Return the [x, y] coordinate for the center point of the cell that contains the specified text.  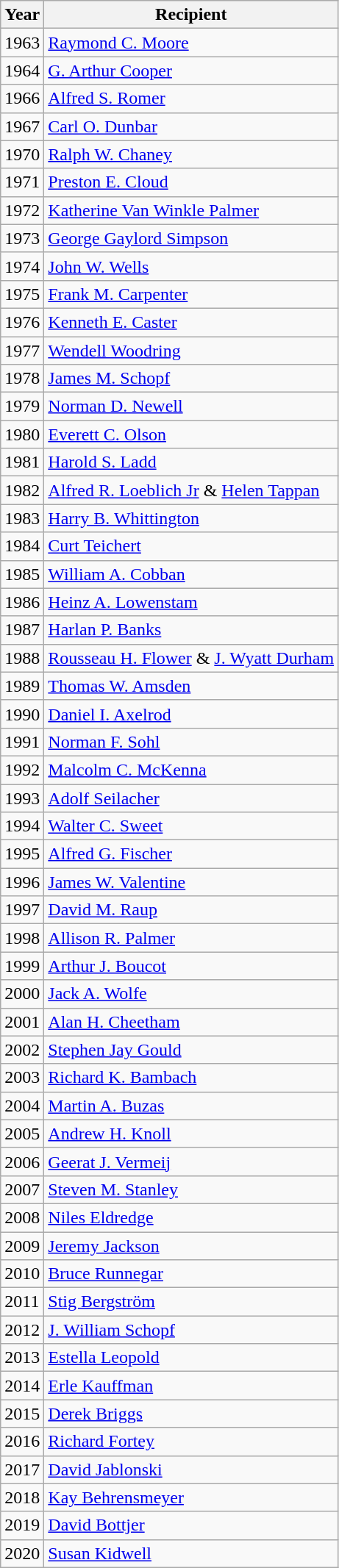
2007 [22, 1189]
2006 [22, 1161]
Katherine Van Winkle Palmer [191, 210]
Harry B. Whittington [191, 518]
2011 [22, 1302]
1992 [22, 770]
Derek Briggs [191, 1414]
2017 [22, 1469]
Daniel I. Axelrod [191, 714]
2000 [22, 994]
Malcolm C. McKenna [191, 770]
1967 [22, 126]
2018 [22, 1497]
Kenneth E. Caster [191, 322]
2002 [22, 1050]
Heinz A. Lowenstam [191, 602]
1966 [22, 99]
David M. Raup [191, 910]
2009 [22, 1246]
Rousseau H. Flower & J. Wyatt Durham [191, 658]
1983 [22, 518]
Alan H. Cheetham [191, 1022]
Arthur J. Boucot [191, 966]
1976 [22, 322]
G. Arthur Cooper [191, 71]
Wendell Woodring [191, 351]
Ralph W. Chaney [191, 154]
1986 [22, 602]
1963 [22, 43]
1973 [22, 238]
Martin A. Buzas [191, 1106]
1981 [22, 462]
Alfred S. Romer [191, 99]
Adolf Seilacher [191, 798]
Stephen Jay Gould [191, 1050]
1988 [22, 658]
Andrew H. Knoll [191, 1134]
2014 [22, 1386]
Norman F. Sohl [191, 742]
Year [22, 15]
Kay Behrensmeyer [191, 1497]
1989 [22, 686]
Erle Kauffman [191, 1386]
1970 [22, 154]
1996 [22, 882]
Preston E. Cloud [191, 182]
Susan Kidwell [191, 1553]
1975 [22, 294]
Alfred R. Loeblich Jr & Helen Tappan [191, 490]
Recipient [191, 15]
2016 [22, 1442]
Stig Bergström [191, 1302]
2005 [22, 1134]
Bruce Runnegar [191, 1274]
1974 [22, 266]
Richard K. Bambach [191, 1078]
David Jablonski [191, 1469]
1995 [22, 854]
Frank M. Carpenter [191, 294]
Niles Eldredge [191, 1217]
1964 [22, 71]
2004 [22, 1106]
1978 [22, 379]
David Bottjer [191, 1525]
Harold S. Ladd [191, 462]
Allison R. Palmer [191, 938]
James M. Schopf [191, 379]
2020 [22, 1553]
2019 [22, 1525]
1987 [22, 630]
1980 [22, 434]
Norman D. Newell [191, 407]
2003 [22, 1078]
1994 [22, 826]
1997 [22, 910]
William A. Cobban [191, 574]
2001 [22, 1022]
Alfred G. Fischer [191, 854]
1999 [22, 966]
Everett C. Olson [191, 434]
1990 [22, 714]
Estella Leopold [191, 1358]
1971 [22, 182]
Jeremy Jackson [191, 1246]
James W. Valentine [191, 882]
1977 [22, 351]
1998 [22, 938]
Curt Teichert [191, 546]
Carl O. Dunbar [191, 126]
2012 [22, 1330]
Geerat J. Vermeij [191, 1161]
Raymond C. Moore [191, 43]
2010 [22, 1274]
2008 [22, 1217]
2013 [22, 1358]
1982 [22, 490]
1991 [22, 742]
1993 [22, 798]
Harlan P. Banks [191, 630]
1984 [22, 546]
J. William Schopf [191, 1330]
Thomas W. Amsden [191, 686]
John W. Wells [191, 266]
2015 [22, 1414]
Jack A. Wolfe [191, 994]
Richard Fortey [191, 1442]
1979 [22, 407]
Walter C. Sweet [191, 826]
George Gaylord Simpson [191, 238]
1985 [22, 574]
Steven M. Stanley [191, 1189]
1972 [22, 210]
